Detect which cell encompasses the target text, then output its [x, y] center coordinate. 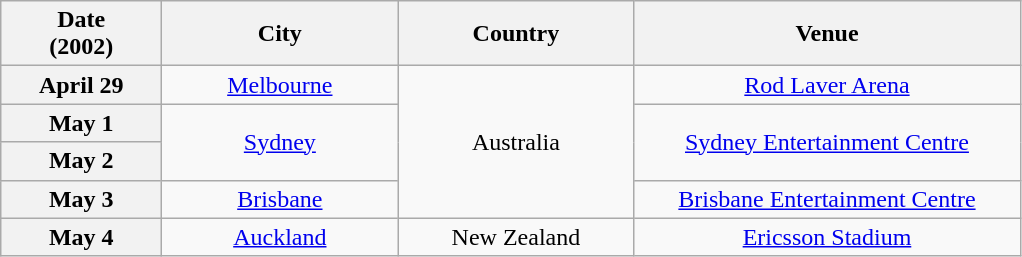
April 29 [82, 85]
Auckland [280, 237]
Rod Laver Arena [827, 85]
May 4 [82, 237]
Australia [516, 142]
City [280, 34]
Sydney Entertainment Centre [827, 142]
May 1 [82, 123]
Brisbane [280, 199]
Country [516, 34]
May 2 [82, 161]
May 3 [82, 199]
Melbourne [280, 85]
Date(2002) [82, 34]
Sydney [280, 142]
Venue [827, 34]
New Zealand [516, 237]
Ericsson Stadium [827, 237]
Brisbane Entertainment Centre [827, 199]
